Capture the cell that displays the provided text and extract its [x, y] central coordinate. 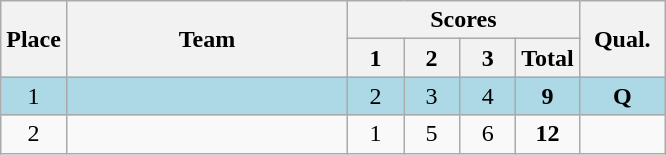
6 [488, 134]
4 [488, 96]
Total [548, 58]
Scores [464, 20]
Team [206, 39]
12 [548, 134]
5 [432, 134]
9 [548, 96]
Q [622, 96]
Place [34, 39]
Qual. [622, 39]
